Pinpoint the cell where the given text exists, returning its (X, Y) midpoint coordinate. 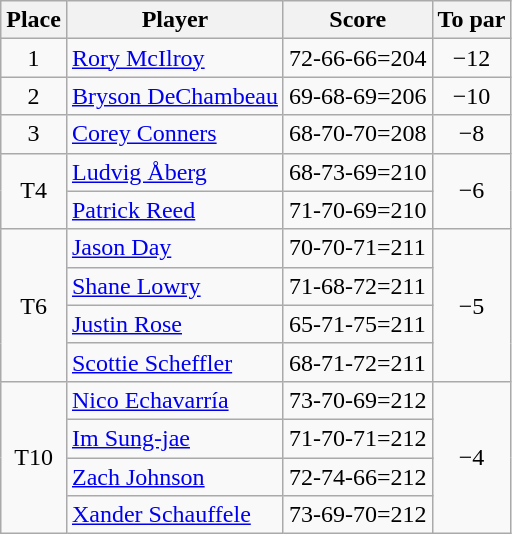
Score (358, 20)
−6 (472, 191)
Nico Echavarría (174, 400)
−8 (472, 134)
Patrick Reed (174, 210)
72-66-66=204 (358, 58)
Shane Lowry (174, 286)
Im Sung-jae (174, 438)
Jason Day (174, 248)
Ludvig Åberg (174, 172)
Player (174, 20)
65-71-75=211 (358, 324)
−10 (472, 96)
68-73-69=210 (358, 172)
T6 (34, 305)
68-71-72=211 (358, 362)
68-70-70=208 (358, 134)
73-69-70=212 (358, 515)
71-68-72=211 (358, 286)
Place (34, 20)
71-70-71=212 (358, 438)
Rory McIlroy (174, 58)
T10 (34, 457)
To par (472, 20)
70-70-71=211 (358, 248)
−4 (472, 457)
−12 (472, 58)
Scottie Scheffler (174, 362)
1 (34, 58)
Xander Schauffele (174, 515)
T4 (34, 191)
Corey Conners (174, 134)
72-74-66=212 (358, 477)
2 (34, 96)
Zach Johnson (174, 477)
73-70-69=212 (358, 400)
Justin Rose (174, 324)
−5 (472, 305)
71-70-69=210 (358, 210)
3 (34, 134)
Bryson DeChambeau (174, 96)
69-68-69=206 (358, 96)
